Locate the cell with the specified text and output its (X, Y) center coordinate. 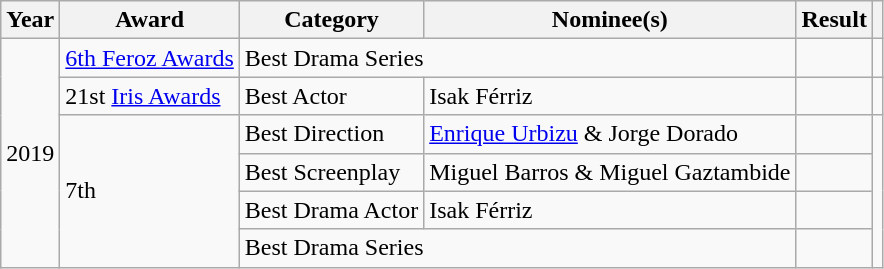
Miguel Barros & Miguel Gaztambide (610, 172)
Nominee(s) (610, 20)
Category (331, 20)
Best Actor (331, 96)
Enrique Urbizu & Jorge Dorado (610, 134)
Best Screenplay (331, 172)
Result (834, 20)
2019 (30, 153)
Year (30, 20)
6th Feroz Awards (150, 58)
Award (150, 20)
Best Drama Actor (331, 210)
Best Direction (331, 134)
21st Iris Awards (150, 96)
7th (150, 191)
